Search for the cell housing the specified text and yield its [X, Y] center coordinate. 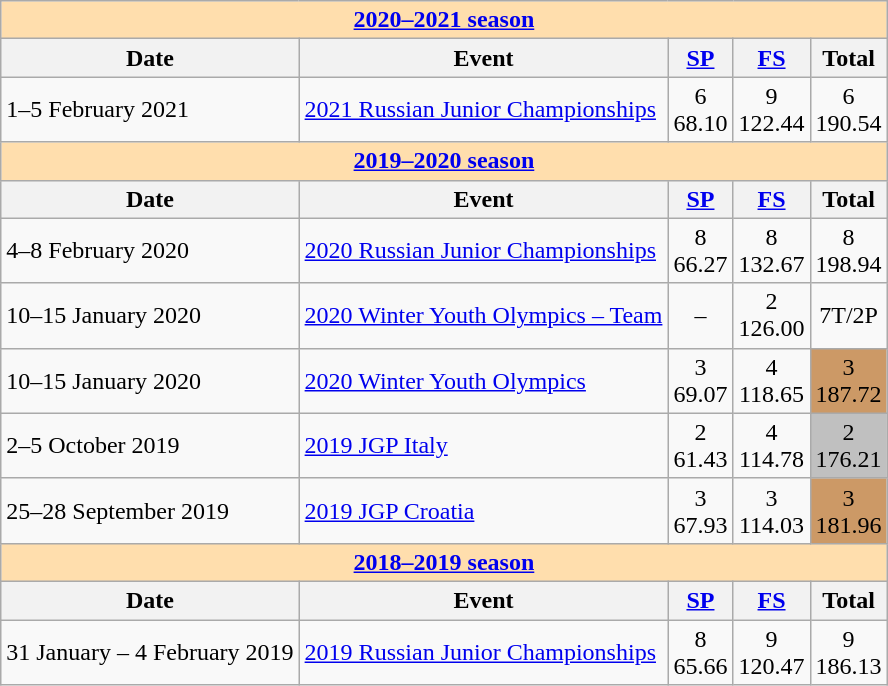
– [700, 316]
8 66.27 [700, 250]
4 114.78 [772, 446]
9 186.13 [848, 652]
3 181.96 [848, 510]
4–8 February 2020 [150, 250]
3 187.72 [848, 380]
2020 Winter Youth Olympics [484, 380]
7T/2P [848, 316]
6 190.54 [848, 110]
2–5 October 2019 [150, 446]
9 122.44 [772, 110]
2019–2020 season [444, 161]
8 65.66 [700, 652]
6 68.10 [700, 110]
2 126.00 [772, 316]
3 114.03 [772, 510]
2021 Russian Junior Championships [484, 110]
1–5 February 2021 [150, 110]
2018–2019 season [444, 562]
31 January – 4 February 2019 [150, 652]
25–28 September 2019 [150, 510]
2019 JGP Italy [484, 446]
2020–2021 season [444, 20]
2020 Winter Youth Olympics – Team [484, 316]
3 69.07 [700, 380]
2020 Russian Junior Championships [484, 250]
2019 Russian Junior Championships [484, 652]
2 61.43 [700, 446]
8 198.94 [848, 250]
9 120.47 [772, 652]
2 176.21 [848, 446]
2019 JGP Croatia [484, 510]
4 118.65 [772, 380]
8 132.67 [772, 250]
3 67.93 [700, 510]
